Find where the given text appears and provide that cell's center as [x, y] coordinate. 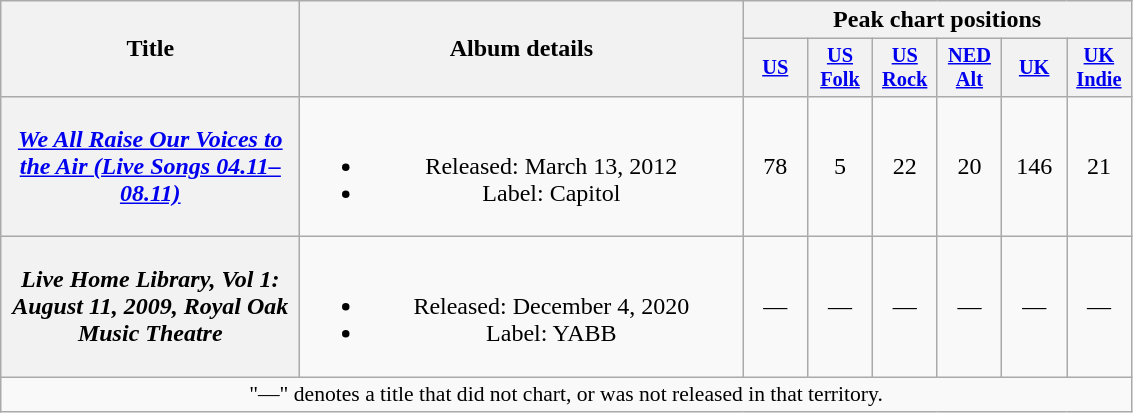
UK [1034, 68]
Released: December 4, 2020Label: YABB [522, 307]
We All Raise Our Voices to the Air (Live Songs 04.11–08.11) [150, 166]
21 [1100, 166]
Live Home Library, Vol 1: August 11, 2009, Royal Oak Music Theatre [150, 307]
146 [1034, 166]
US [776, 68]
Peak chart positions [937, 20]
USRock [904, 68]
22 [904, 166]
Title [150, 49]
"—" denotes a title that did not chart, or was not released in that territory. [566, 395]
UKIndie [1100, 68]
USFolk [840, 68]
78 [776, 166]
Released: March 13, 2012Label: Capitol [522, 166]
NEDAlt [970, 68]
5 [840, 166]
20 [970, 166]
Album details [522, 49]
